Search for the cell housing the specified text and yield its (x, y) center coordinate. 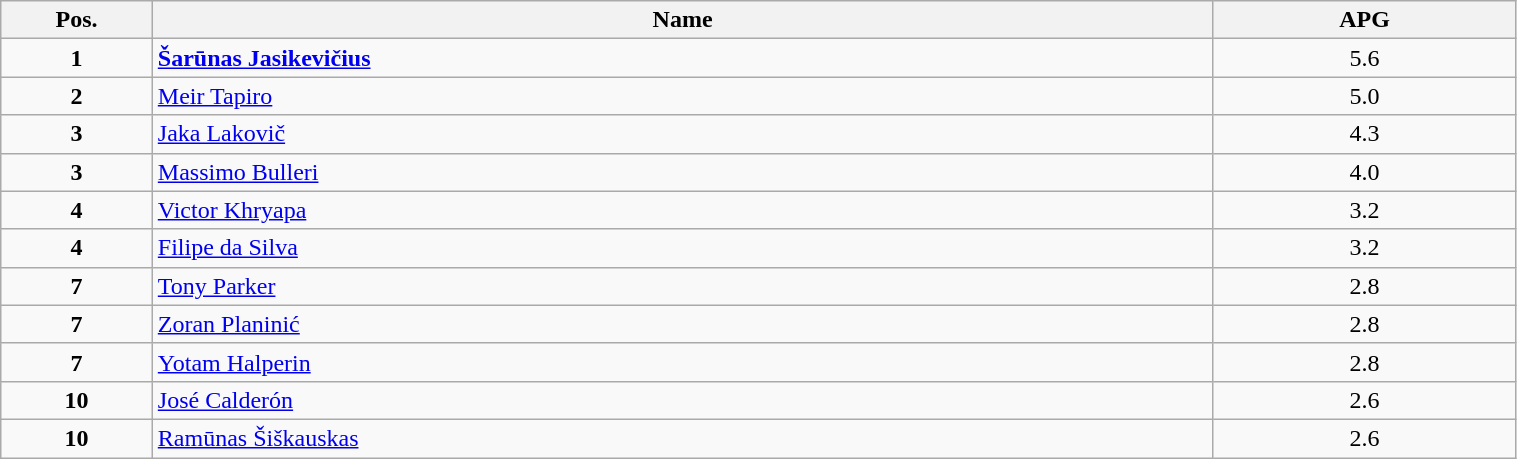
4.3 (1364, 134)
1 (77, 58)
Tony Parker (682, 286)
Massimo Bulleri (682, 172)
Filipe da Silva (682, 248)
Pos. (77, 20)
Victor Khryapa (682, 210)
José Calderón (682, 400)
Jaka Lakovič (682, 134)
5.6 (1364, 58)
Meir Tapiro (682, 96)
Name (682, 20)
Ramūnas Šiškauskas (682, 438)
2 (77, 96)
Zoran Planinić (682, 324)
4.0 (1364, 172)
Yotam Halperin (682, 362)
5.0 (1364, 96)
Šarūnas Jasikevičius (682, 58)
APG (1364, 20)
